For the text-containing cell, return its midpoint in (X, Y) coordinate format. 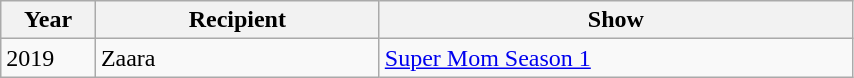
Zaara (237, 58)
Recipient (237, 20)
Year (48, 20)
2019 (48, 58)
Show (616, 20)
Super Mom Season 1 (616, 58)
